Return [x, y] of the center of cell containing provided text 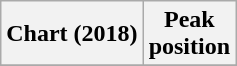
Peakposition [189, 34]
Chart (2018) [72, 34]
